Output the [X, Y] coordinate of the center of the cell containing the given text.  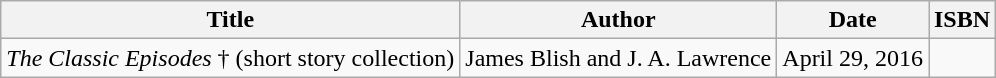
Author [618, 20]
ISBN [962, 20]
Title [230, 20]
April 29, 2016 [853, 58]
James Blish and J. A. Lawrence [618, 58]
The Classic Episodes † (short story collection) [230, 58]
Date [853, 20]
